Output the (X, Y) coordinate of the center of the cell containing the given text.  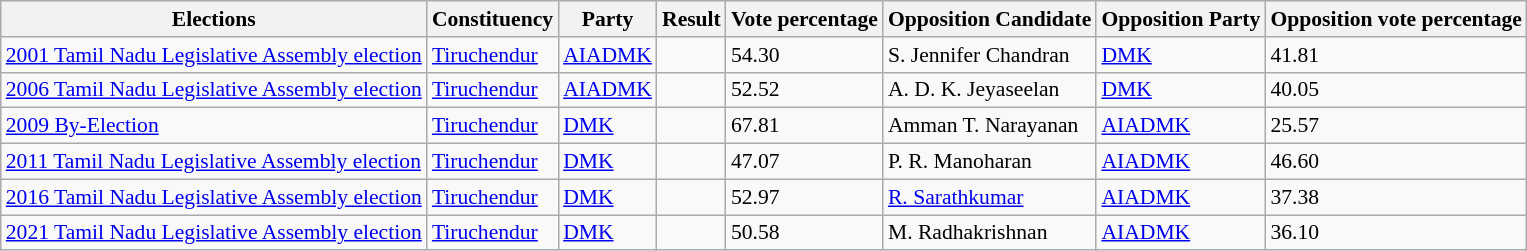
37.38 (1396, 197)
Opposition vote percentage (1396, 19)
S. Jennifer Chandran (990, 55)
67.81 (804, 126)
2021 Tamil Nadu Legislative Assembly election (214, 233)
41.81 (1396, 55)
47.07 (804, 162)
52.52 (804, 90)
54.30 (804, 55)
46.60 (1396, 162)
Opposition Party (1180, 19)
Opposition Candidate (990, 19)
2009 By-Election (214, 126)
R. Sarathkumar (990, 197)
Amman T. Narayanan (990, 126)
M. Radhakrishnan (990, 233)
Constituency (492, 19)
Vote percentage (804, 19)
Elections (214, 19)
2011 Tamil Nadu Legislative Assembly election (214, 162)
52.97 (804, 197)
P. R. Manoharan (990, 162)
A. D. K. Jeyaseelan (990, 90)
50.58 (804, 233)
2001 Tamil Nadu Legislative Assembly election (214, 55)
25.57 (1396, 126)
Result (692, 19)
Party (608, 19)
36.10 (1396, 233)
2006 Tamil Nadu Legislative Assembly election (214, 90)
40.05 (1396, 90)
2016 Tamil Nadu Legislative Assembly election (214, 197)
